Scan for the cell matching the given text and deliver its (x, y) coordinate at center. 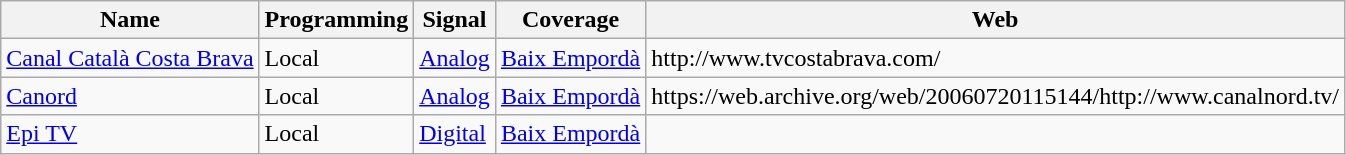
Coverage (570, 20)
http://www.tvcostabrava.com/ (996, 58)
Epi TV (130, 134)
Digital (455, 134)
Web (996, 20)
Canal Català Costa Brava (130, 58)
https://web.archive.org/web/20060720115144/http://www.canalnord.tv/ (996, 96)
Programming (336, 20)
Name (130, 20)
Canord (130, 96)
Signal (455, 20)
